From the cell containing the given text, extract its center point as [X, Y] coordinate. 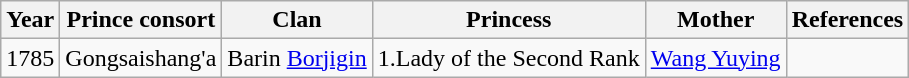
Gongsaishang'a [141, 58]
Prince consort [141, 20]
Mother [716, 20]
Wang Yuying [716, 58]
Year [30, 20]
Clan [297, 20]
Princess [508, 20]
Barin Borjigin [297, 58]
1.Lady of the Second Rank [508, 58]
References [848, 20]
1785 [30, 58]
